Identify which cell holds the provided text, then report its (x, y) central coordinate. 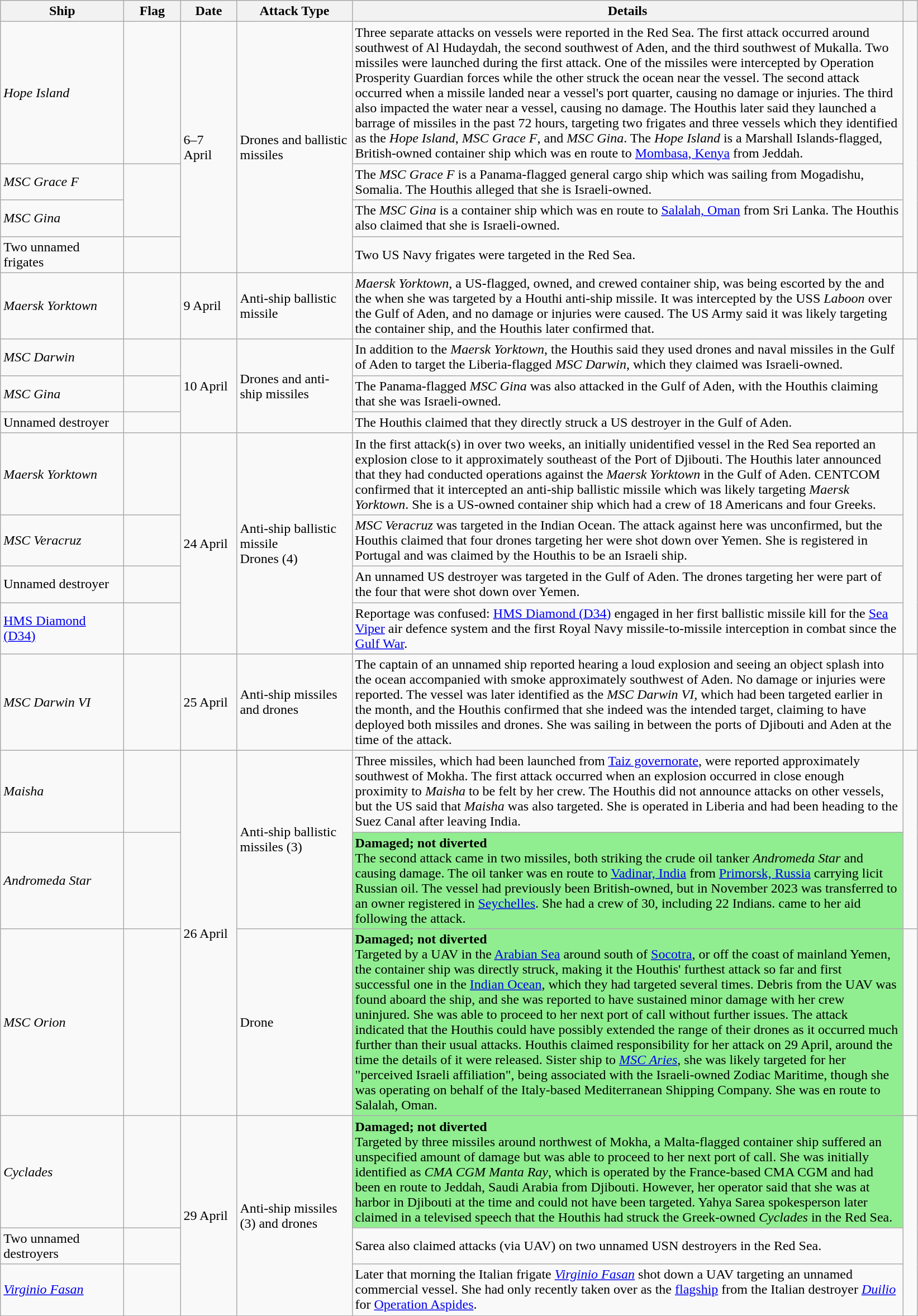
Date (209, 11)
Cyclades (63, 1172)
Anti-ship ballistic missile (294, 306)
Ship (63, 11)
Anti-ship missiles (3) and drones (294, 1215)
Drones and ballistic missiles (294, 147)
Hope Island (63, 93)
Anti-ship ballistic missileDrones (4) (294, 543)
Flag (152, 11)
Attack Type (294, 11)
Details (627, 11)
6–7 April (209, 147)
MSC Veracruz (63, 540)
An unnamed US destroyer was targeted in the Gulf of Aden. The drones targeting her were part of the four that were shot down over Yemen. (627, 584)
Anti-ship ballistic missiles (3) (294, 840)
Virginio Fasan (63, 1290)
The MSC Grace F is a Panama-flagged general cargo ship which was sailing from Mogadishu, Somalia. The Houthis alleged that she is Israeli-owned. (627, 182)
10 April (209, 386)
29 April (209, 1215)
Maisha (63, 791)
The Houthis claimed that they directly struck a US destroyer in the Gulf of Aden. (627, 422)
Andromeda Star (63, 880)
Anti-ship missiles and drones (294, 703)
MSC Darwin VI (63, 703)
MSC Grace F (63, 182)
Two unnamed frigates (63, 255)
Two US Navy frigates were targeted in the Red Sea. (627, 255)
Two unnamed destroyers (63, 1246)
MSC Darwin (63, 357)
The Panama-flagged MSC Gina was also attacked in the Gulf of Aden, with the Houthis claiming that she was Israeli-owned. (627, 393)
26 April (209, 933)
Drone (294, 1022)
24 April (209, 543)
9 April (209, 306)
HMS Diamond (D34) (63, 628)
Sarea also claimed attacks (via UAV) on two unnamed USN destroyers in the Red Sea. (627, 1246)
MSC Orion (63, 1022)
25 April (209, 703)
Drones and anti-ship missiles (294, 386)
The MSC Gina is a container ship which was en route to Salalah, Oman from Sri Lanka. The Houthis also claimed that she is Israeli-owned. (627, 218)
